Provide the [x, y] coordinate of the cell's center where the given text is located.  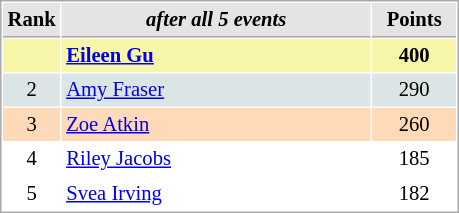
4 [32, 158]
3 [32, 124]
Zoe Atkin [216, 124]
Svea Irving [216, 194]
5 [32, 194]
Points [414, 20]
Riley Jacobs [216, 158]
2 [32, 90]
400 [414, 56]
185 [414, 158]
290 [414, 90]
182 [414, 194]
Eileen Gu [216, 56]
Rank [32, 20]
after all 5 events [216, 20]
Amy Fraser [216, 90]
260 [414, 124]
